Detect which cell encompasses the target text, then output its (x, y) center coordinate. 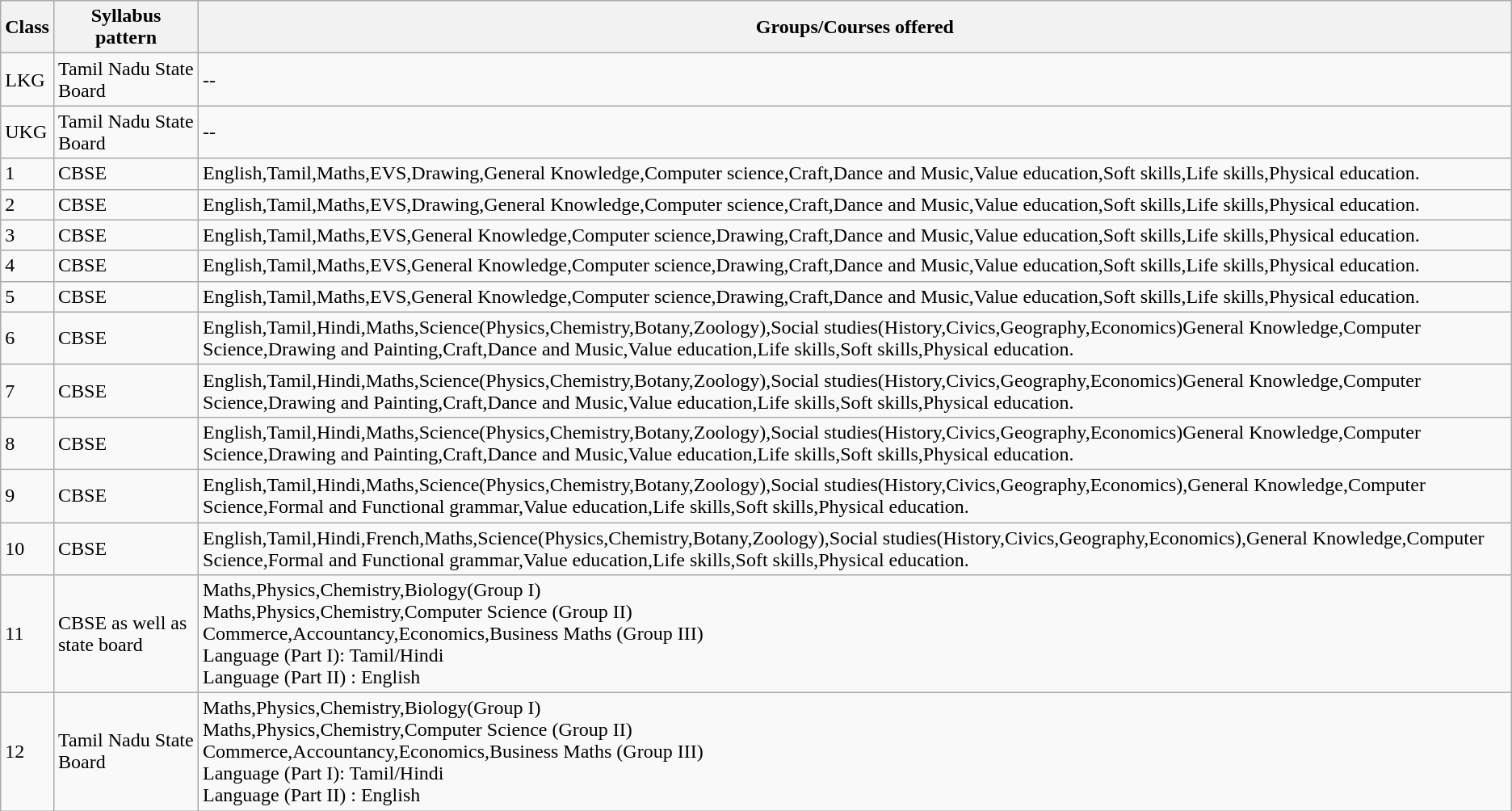
12 (27, 752)
11 (27, 634)
LKG (27, 79)
9 (27, 496)
1 (27, 174)
5 (27, 296)
10 (27, 548)
Class (27, 27)
UKG (27, 132)
2 (27, 204)
4 (27, 266)
Syllabus pattern (126, 27)
Groups/Courses offered (855, 27)
6 (27, 338)
7 (27, 391)
CBSE as well as state board (126, 634)
3 (27, 235)
8 (27, 443)
